Provide the (x, y) coordinate of the cell's center where the given text is located.  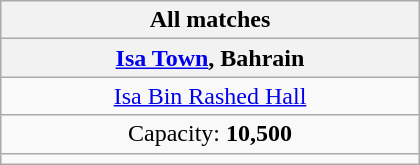
All matches (210, 20)
Isa Town, Bahrain (210, 58)
Isa Bin Rashed Hall (210, 96)
Capacity: 10,500 (210, 134)
